Search for the cell housing the specified text and yield its (X, Y) center coordinate. 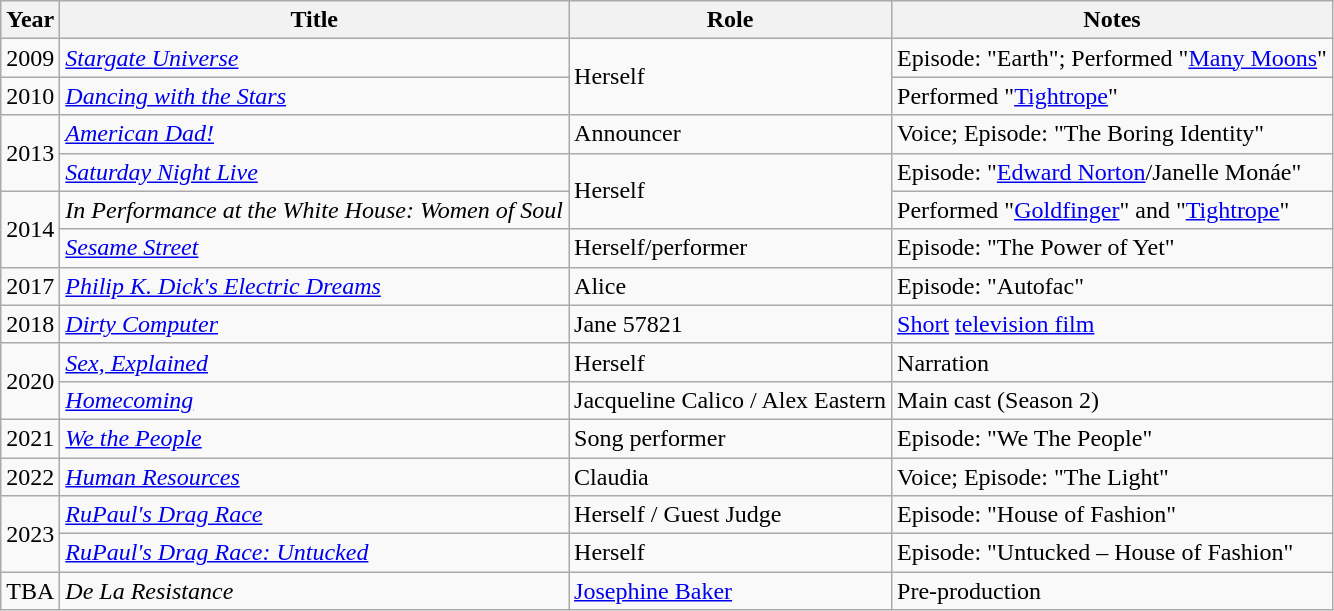
We the People (314, 438)
In Performance at the White House: Women of Soul (314, 210)
Short television film (1112, 324)
Episode: "Untucked – House of Fashion" (1112, 553)
Year (30, 20)
Homecoming (314, 400)
2010 (30, 96)
Main cast (Season 2) (1112, 400)
Human Resources (314, 477)
2017 (30, 286)
Episode: "House of Fashion" (1112, 515)
Episode: "Earth"; Performed "Many Moons" (1112, 58)
Episode: "The Power of Yet" (1112, 248)
2018 (30, 324)
Episode: "Edward Norton/Janelle Monáe" (1112, 172)
RuPaul's Drag Race: Untucked (314, 553)
2021 (30, 438)
TBA (30, 591)
Announcer (730, 134)
Saturday Night Live (314, 172)
Jacqueline Calico / Alex Eastern (730, 400)
Philip K. Dick's Electric Dreams (314, 286)
Song performer (730, 438)
Stargate Universe (314, 58)
Claudia (730, 477)
Voice; Episode: "The Boring Identity" (1112, 134)
American Dad! (314, 134)
Title (314, 20)
Dancing with the Stars (314, 96)
2009 (30, 58)
Episode: "Autofac" (1112, 286)
2013 (30, 153)
Notes (1112, 20)
Sex, Explained (314, 362)
Pre-production (1112, 591)
2023 (30, 534)
Role (730, 20)
Herself / Guest Judge (730, 515)
Performed "Goldfinger" and "Tightrope" (1112, 210)
2020 (30, 381)
De La Resistance (314, 591)
Episode: "We The People" (1112, 438)
RuPaul's Drag Race (314, 515)
Herself/performer (730, 248)
Voice; Episode: "The Light" (1112, 477)
Dirty Computer (314, 324)
Josephine Baker (730, 591)
Narration (1112, 362)
Performed "Tightrope" (1112, 96)
2014 (30, 229)
Sesame Street (314, 248)
Jane 57821 (730, 324)
Alice (730, 286)
2022 (30, 477)
